Return the [X, Y] coordinate for the center point of the cell that contains the specified text.  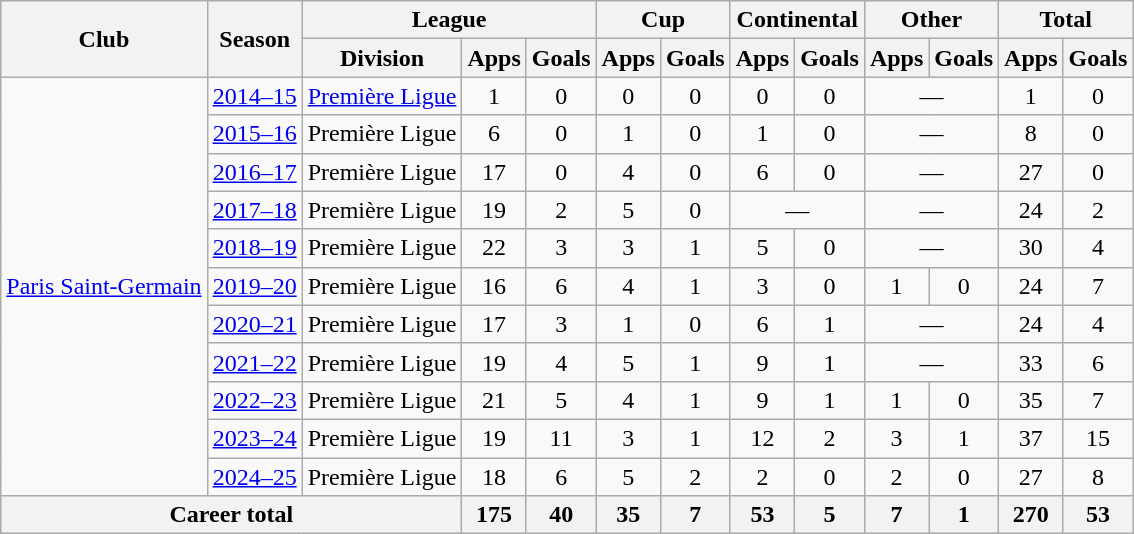
11 [561, 438]
2022–23 [254, 400]
Club [104, 39]
2019–20 [254, 286]
2023–24 [254, 438]
Paris Saint-Germain [104, 286]
League [449, 20]
2014–15 [254, 96]
270 [1031, 515]
2021–22 [254, 362]
Season [254, 39]
Continental [797, 20]
2016–17 [254, 172]
16 [494, 286]
18 [494, 477]
40 [561, 515]
33 [1031, 362]
30 [1031, 248]
2018–19 [254, 248]
12 [762, 438]
Total [1066, 20]
2015–16 [254, 134]
Cup [663, 20]
2024–25 [254, 477]
Division [382, 58]
2020–21 [254, 324]
21 [494, 400]
37 [1031, 438]
Other [931, 20]
175 [494, 515]
2017–18 [254, 210]
22 [494, 248]
15 [1098, 438]
Career total [232, 515]
